Provide the [x, y] coordinate of the cell's center where the given text is located.  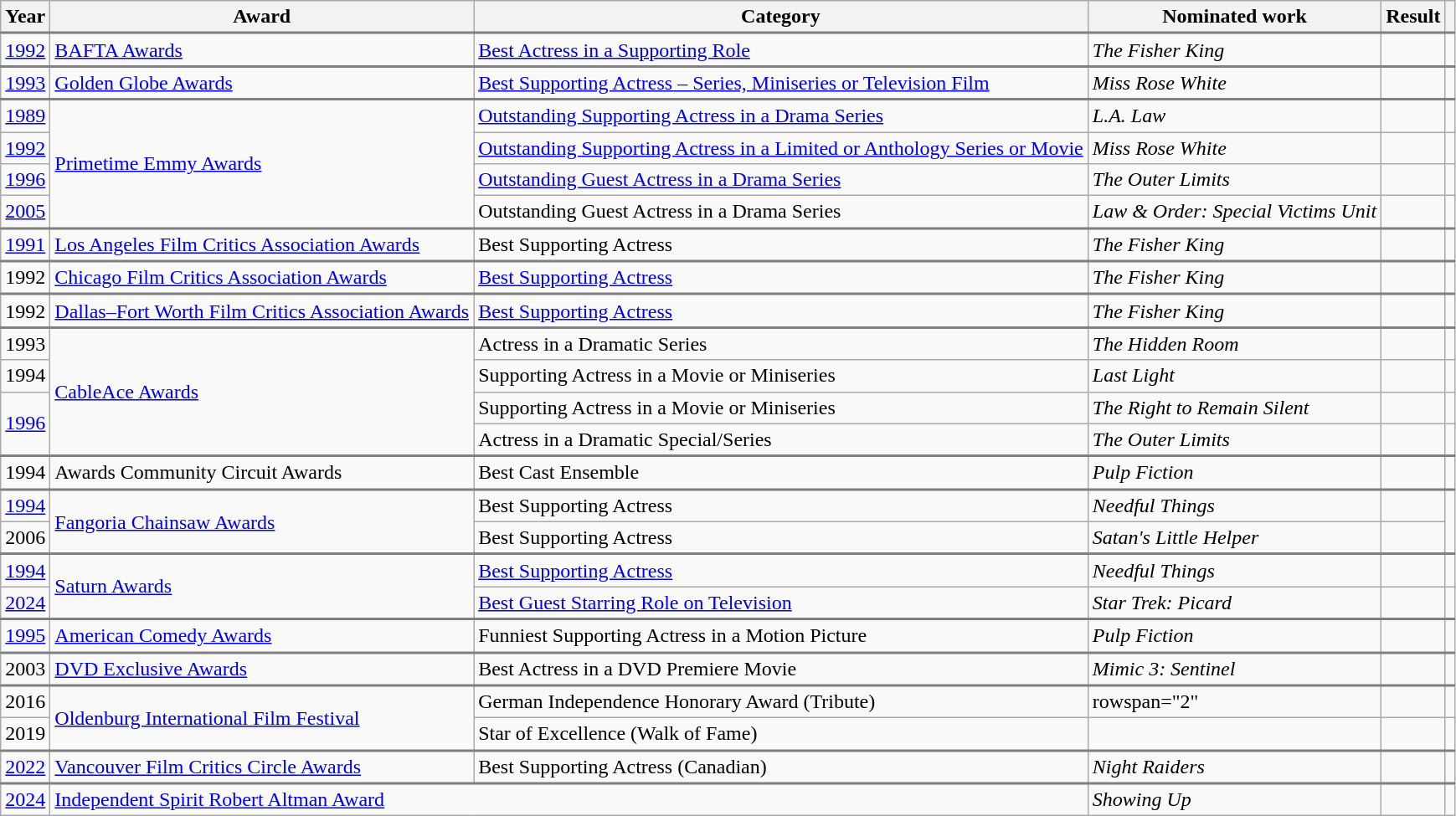
Fangoria Chainsaw Awards [262, 521]
Best Supporting Actress (Canadian) [781, 767]
Result [1413, 17]
Star of Excellence (Walk of Fame) [781, 735]
Best Actress in a Supporting Role [781, 50]
Awards Community Circuit Awards [262, 473]
Star Trek: Picard [1234, 603]
Outstanding Supporting Actress in a Drama Series [781, 115]
Independent Spirit Robert Altman Award [569, 800]
2019 [25, 735]
CableAce Awards [262, 392]
rowspan="2" [1234, 701]
Outstanding Supporting Actress in a Limited or Anthology Series or Movie [781, 148]
Chicago Film Critics Association Awards [262, 278]
DVD Exclusive Awards [262, 669]
Golden Globe Awards [262, 83]
American Comedy Awards [262, 636]
2016 [25, 701]
Vancouver Film Critics Circle Awards [262, 767]
BAFTA Awards [262, 50]
Category [781, 17]
Funniest Supporting Actress in a Motion Picture [781, 636]
Best Actress in a DVD Premiere Movie [781, 669]
German Independence Honorary Award (Tribute) [781, 701]
Last Light [1234, 376]
Best Supporting Actress – Series, Miniseries or Television Film [781, 83]
Dallas–Fort Worth Film Critics Association Awards [262, 311]
Nominated work [1234, 17]
Actress in a Dramatic Series [781, 343]
Saturn Awards [262, 587]
Showing Up [1234, 800]
Primetime Emmy Awards [262, 164]
2003 [25, 669]
L.A. Law [1234, 115]
Oldenburg International Film Festival [262, 718]
Mimic 3: Sentinel [1234, 669]
Law & Order: Special Victims Unit [1234, 213]
Actress in a Dramatic Special/Series [781, 440]
1995 [25, 636]
Satan's Little Helper [1234, 537]
1991 [25, 244]
Award [262, 17]
The Right to Remain Silent [1234, 408]
Los Angeles Film Critics Association Awards [262, 244]
2022 [25, 767]
Best Cast Ensemble [781, 473]
1989 [25, 115]
2005 [25, 213]
Year [25, 17]
Night Raiders [1234, 767]
The Hidden Room [1234, 343]
2006 [25, 537]
Best Guest Starring Role on Television [781, 603]
